Capture the cell that displays the provided text and extract its (X, Y) central coordinate. 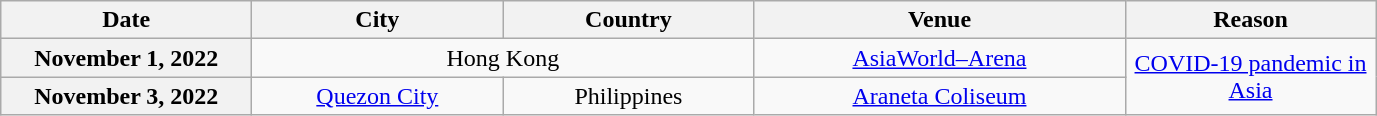
Hong Kong (503, 58)
November 1, 2022 (126, 58)
Country (628, 20)
Araneta Coliseum (940, 96)
November 3, 2022 (126, 96)
Venue (940, 20)
Quezon City (378, 96)
AsiaWorld–Arena (940, 58)
COVID-19 pandemic in Asia (1250, 77)
Philippines (628, 96)
Reason (1250, 20)
City (378, 20)
Date (126, 20)
